Return (x, y) of the center of cell containing provided text 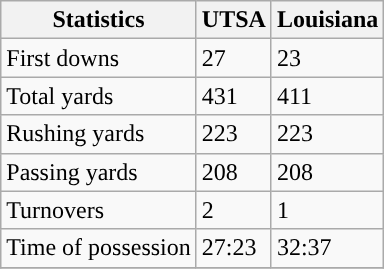
Louisiana (327, 20)
Turnovers (99, 210)
32:37 (327, 248)
27:23 (234, 248)
Statistics (99, 20)
411 (327, 96)
Total yards (99, 96)
27 (234, 58)
23 (327, 58)
1 (327, 210)
Rushing yards (99, 134)
UTSA (234, 20)
Passing yards (99, 172)
431 (234, 96)
2 (234, 210)
First downs (99, 58)
Time of possession (99, 248)
